Find where the given text appears and provide that cell's center as (x, y) coordinate. 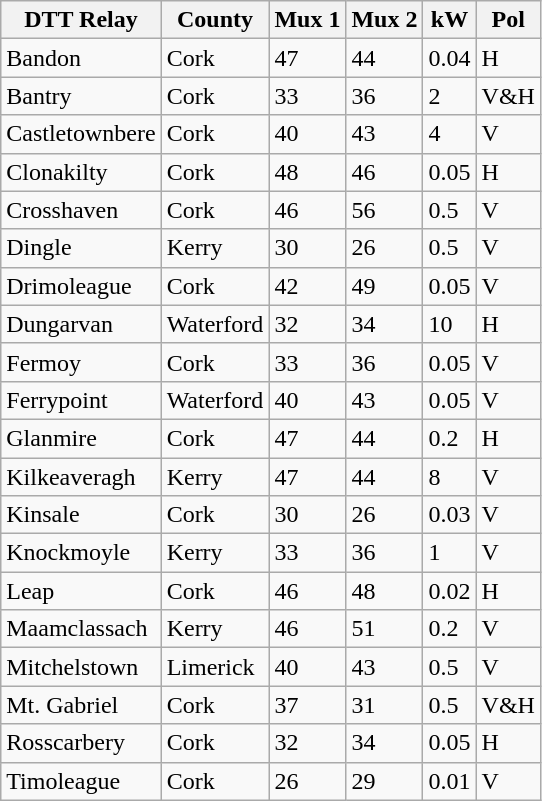
Clonakilty (81, 172)
Fermoy (81, 362)
8 (450, 477)
Ferrypoint (81, 400)
Bandon (81, 58)
0.02 (450, 591)
Crosshaven (81, 210)
0.01 (450, 781)
49 (384, 286)
Mux 2 (384, 20)
Mitchelstown (81, 667)
51 (384, 629)
1 (450, 553)
DTT Relay (81, 20)
Dungarvan (81, 324)
Kinsale (81, 515)
37 (308, 705)
56 (384, 210)
Kilkeaveragh (81, 477)
Mt. Gabriel (81, 705)
0.03 (450, 515)
4 (450, 134)
10 (450, 324)
County (215, 20)
Dingle (81, 248)
Castletownbere (81, 134)
Timoleague (81, 781)
Bantry (81, 96)
Rosscarbery (81, 743)
kW (450, 20)
Limerick (215, 667)
Drimoleague (81, 286)
Pol (508, 20)
Leap (81, 591)
42 (308, 286)
Maamclassach (81, 629)
Glanmire (81, 438)
0.04 (450, 58)
31 (384, 705)
Knockmoyle (81, 553)
2 (450, 96)
29 (384, 781)
Mux 1 (308, 20)
